From the cell containing the given text, extract its center point as [X, Y] coordinate. 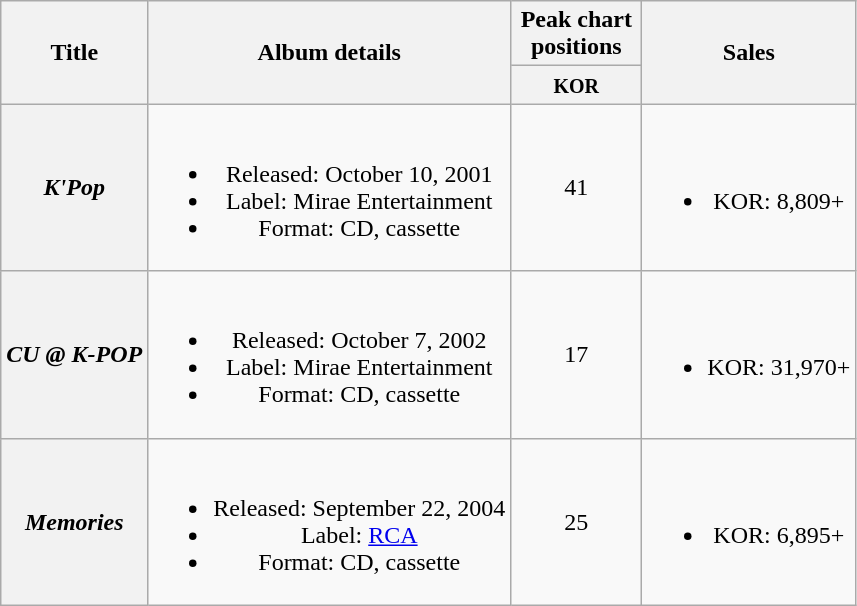
Memories [74, 522]
Title [74, 52]
Released: October 10, 2001Label: Mirae EntertainmentFormat: CD, cassette [330, 188]
KOR: 31,970+ [749, 354]
Released: September 22, 2004Label: RCAFormat: CD, cassette [330, 522]
KOR [576, 85]
Peak chart positions [576, 34]
KOR: 8,809+ [749, 188]
Sales [749, 52]
Released: October 7, 2002Label: Mirae EntertainmentFormat: CD, cassette [330, 354]
CU @ K-POP [74, 354]
41 [576, 188]
K'Pop [74, 188]
KOR: 6,895+ [749, 522]
17 [576, 354]
Album details [330, 52]
25 [576, 522]
